Provide the [X, Y] coordinate of the cell's center where the given text is located.  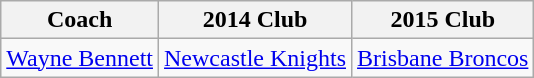
2015 Club [443, 20]
Wayne Bennett [80, 58]
2014 Club [256, 20]
Newcastle Knights [256, 58]
Brisbane Broncos [443, 58]
Coach [80, 20]
